Locate the cell with the specified text and output its [x, y] center coordinate. 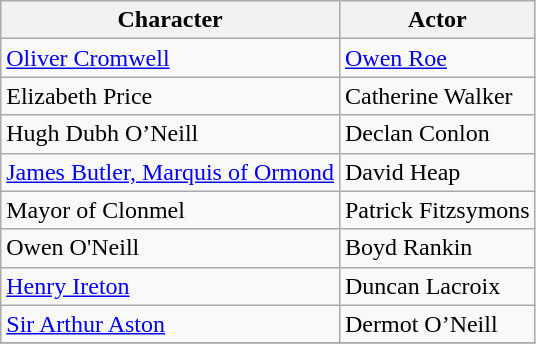
Owen O'Neill [170, 248]
Catherine Walker [437, 96]
Boyd Rankin [437, 248]
James Butler, Marquis of Ormond [170, 172]
Henry Ireton [170, 286]
Elizabeth Price [170, 96]
Mayor of Clonmel [170, 210]
Actor [437, 20]
Declan Conlon [437, 134]
Character [170, 20]
Sir Arthur Aston [170, 324]
Dermot O’Neill [437, 324]
Duncan Lacroix [437, 286]
Patrick Fitzsymons [437, 210]
David Heap [437, 172]
Hugh Dubh O’Neill [170, 134]
Oliver Cromwell [170, 58]
Owen Roe [437, 58]
